Output the [x, y] coordinate of the center of the cell containing the given text.  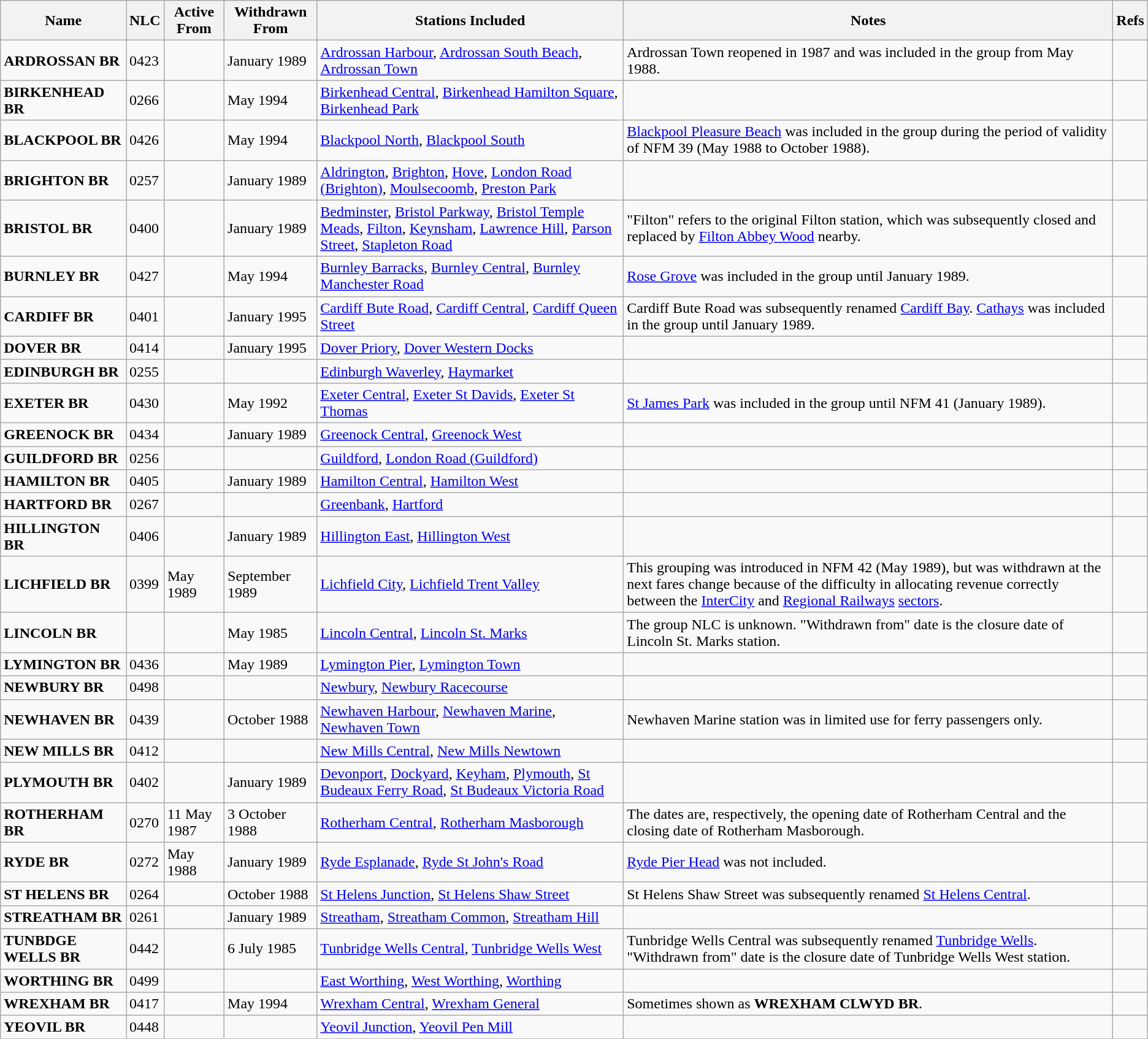
Ardrossan Harbour, Ardrossan South Beach, Ardrossan Town [470, 60]
0427 [145, 276]
New Mills Central, New Mills Newtown [470, 751]
Tunbridge Wells Central was subsequently renamed Tunbridge Wells. "Withdrawn from" date is the closure date of Tunbridge Wells West station. [868, 948]
0256 [145, 458]
Lincoln Central, Lincoln St. Marks [470, 633]
0406 [145, 536]
PLYMOUTH BR [64, 783]
HILLINGTON BR [64, 536]
0442 [145, 948]
0264 [145, 894]
0439 [145, 719]
Wrexham Central, Wrexham General [470, 1004]
Streatham, Streatham Common, Streatham Hill [470, 917]
0255 [145, 371]
WREXHAM BR [64, 1004]
Sometimes shown as WREXHAM CLWYD BR. [868, 1004]
BLACKPOOL BR [64, 140]
ARDROSSAN BR [64, 60]
St James Park was included in the group until NFM 41 (January 1989). [868, 402]
0426 [145, 140]
0261 [145, 917]
St Helens Junction, St Helens Shaw Street [470, 894]
Bedminster, Bristol Parkway, Bristol Temple Meads, Filton, Keynsham, Lawrence Hill, Parson Street, Stapleton Road [470, 228]
NEW MILLS BR [64, 751]
Guildford, London Road (Guildford) [470, 458]
The group NLC is unknown. "Withdrawn from" date is the closure date of Lincoln St. Marks station. [868, 633]
0405 [145, 481]
0436 [145, 664]
0399 [145, 585]
0430 [145, 402]
East Worthing, West Worthing, Worthing [470, 981]
The dates are, respectively, the opening date of Rotherham Central and the closing date of Rotherham Masborough. [868, 822]
Hamilton Central, Hamilton West [470, 481]
ST HELENS BR [64, 894]
0401 [145, 316]
Newbury, Newbury Racecourse [470, 688]
May 1992 [271, 402]
RYDE BR [64, 862]
0267 [145, 505]
Stations Included [470, 21]
Active From [194, 21]
Hillington East, Hillington West [470, 536]
Blackpool Pleasure Beach was included in the group during the period of validity of NFM 39 (May 1988 to October 1988). [868, 140]
HARTFORD BR [64, 505]
NLC [145, 21]
GREENOCK BR [64, 434]
NEWBURY BR [64, 688]
0417 [145, 1004]
Birkenhead Central, Birkenhead Hamilton Square, Birkenhead Park [470, 101]
DOVER BR [64, 348]
HAMILTON BR [64, 481]
Name [64, 21]
Lymington Pier, Lymington Town [470, 664]
0423 [145, 60]
LINCOLN BR [64, 633]
0499 [145, 981]
0412 [145, 751]
0414 [145, 348]
Cardiff Bute Road was subsequently renamed Cardiff Bay. Cathays was included in the group until January 1989. [868, 316]
Blackpool North, Blackpool South [470, 140]
Notes [868, 21]
Ardrossan Town reopened in 1987 and was included in the group from May 1988. [868, 60]
"Filton" refers to the original Filton station, which was subsequently closed and replaced by Filton Abbey Wood nearby. [868, 228]
0402 [145, 783]
Tunbridge Wells Central, Tunbridge Wells West [470, 948]
WORTHING BR [64, 981]
CARDIFF BR [64, 316]
STREATHAM BR [64, 917]
Edinburgh Waverley, Haymarket [470, 371]
May 1985 [271, 633]
0434 [145, 434]
11 May 1987 [194, 822]
NEWHAVEN BR [64, 719]
Rotherham Central, Rotherham Masborough [470, 822]
BRISTOL BR [64, 228]
September 1989 [271, 585]
ROTHERHAM BR [64, 822]
St Helens Shaw Street was subsequently renamed St Helens Central. [868, 894]
3 October 1988 [271, 822]
0266 [145, 101]
LICHFIELD BR [64, 585]
GUILDFORD BR [64, 458]
Devonport, Dockyard, Keyham, Plymouth, St Budeaux Ferry Road, St Budeaux Victoria Road [470, 783]
YEOVIL BR [64, 1027]
Burnley Barracks, Burnley Central, Burnley Manchester Road [470, 276]
Greenbank, Hartford [470, 505]
0257 [145, 180]
0448 [145, 1027]
0272 [145, 862]
Greenock Central, Greenock West [470, 434]
TUNBDGE WELLS BR [64, 948]
EDINBURGH BR [64, 371]
BIRKENHEAD BR [64, 101]
Newhaven Harbour, Newhaven Marine, Newhaven Town [470, 719]
Yeovil Junction, Yeovil Pen Mill [470, 1027]
May 1988 [194, 862]
Withdrawn From [271, 21]
LYMINGTON BR [64, 664]
Ryde Esplanade, Ryde St John's Road [470, 862]
Aldrington, Brighton, Hove, London Road (Brighton), Moulsecoomb, Preston Park [470, 180]
0400 [145, 228]
BURNLEY BR [64, 276]
Ryde Pier Head was not included. [868, 862]
Lichfield City, Lichfield Trent Valley [470, 585]
Exeter Central, Exeter St Davids, Exeter St Thomas [470, 402]
Cardiff Bute Road, Cardiff Central, Cardiff Queen Street [470, 316]
0270 [145, 822]
EXETER BR [64, 402]
Newhaven Marine station was in limited use for ferry passengers only. [868, 719]
BRIGHTON BR [64, 180]
Dover Priory, Dover Western Docks [470, 348]
Rose Grove was included in the group until January 1989. [868, 276]
0498 [145, 688]
Refs [1130, 21]
6 July 1985 [271, 948]
